Search for the cell housing the specified text and yield its (x, y) center coordinate. 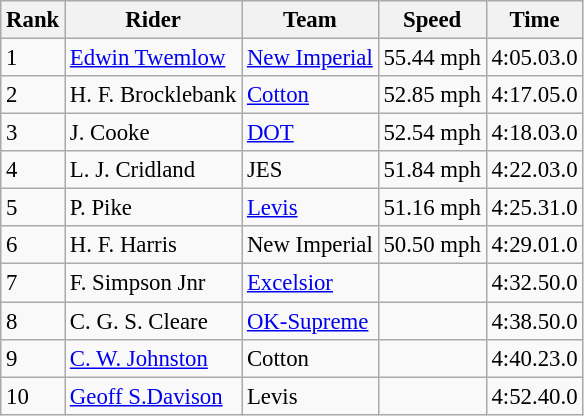
Geoff S.Davison (154, 396)
4:05.03.0 (534, 58)
1 (33, 58)
Rider (154, 20)
4:25.31.0 (534, 208)
Excelsior (310, 283)
8 (33, 321)
3 (33, 133)
55.44 mph (432, 58)
Edwin Twemlow (154, 58)
4:29.01.0 (534, 245)
H. F. Harris (154, 245)
JES (310, 170)
Speed (432, 20)
Team (310, 20)
50.50 mph (432, 245)
4:52.40.0 (534, 396)
4:17.05.0 (534, 95)
OK-Supreme (310, 321)
52.85 mph (432, 95)
Time (534, 20)
51.84 mph (432, 170)
DOT (310, 133)
Rank (33, 20)
52.54 mph (432, 133)
4:38.50.0 (534, 321)
10 (33, 396)
9 (33, 358)
H. F. Brocklebank (154, 95)
7 (33, 283)
F. Simpson Jnr (154, 283)
4:18.03.0 (534, 133)
51.16 mph (432, 208)
4:32.50.0 (534, 283)
C. W. Johnston (154, 358)
6 (33, 245)
L. J. Cridland (154, 170)
4:40.23.0 (534, 358)
4 (33, 170)
P. Pike (154, 208)
C. G. S. Cleare (154, 321)
4:22.03.0 (534, 170)
2 (33, 95)
J. Cooke (154, 133)
5 (33, 208)
